Capture the cell that displays the provided text and extract its [x, y] central coordinate. 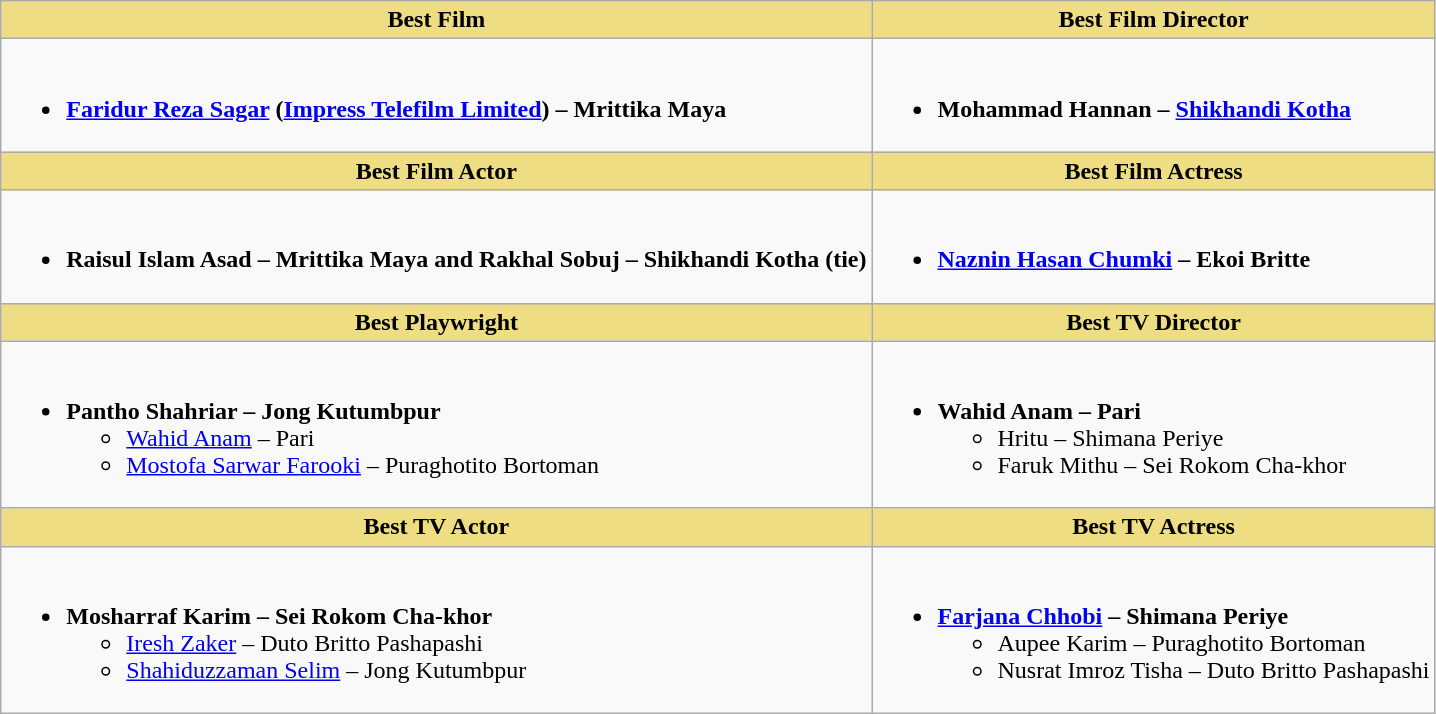
Best Film Actor [436, 171]
Best Film [436, 20]
Raisul Islam Asad – Mrittika Maya and Rakhal Sobuj – Shikhandi Kotha (tie) [436, 246]
Naznin Hasan Chumki – Ekoi Britte [1154, 246]
Faridur Reza Sagar (Impress Telefilm Limited) – Mrittika Maya [436, 96]
Best TV Actor [436, 527]
Best Playwright [436, 322]
Best TV Director [1154, 322]
Best Film Director [1154, 20]
Best TV Actress [1154, 527]
Mosharraf Karim – Sei Rokom Cha-khorIresh Zaker – Duto Britto PashapashiShahiduzzaman Selim – Jong Kutumbpur [436, 630]
Farjana Chhobi – Shimana PeriyeAupee Karim – Puraghotito BortomanNusrat Imroz Tisha – Duto Britto Pashapashi [1154, 630]
Mohammad Hannan – Shikhandi Kotha [1154, 96]
Best Film Actress [1154, 171]
Pantho Shahriar – Jong KutumbpurWahid Anam – PariMostofa Sarwar Farooki – Puraghotito Bortoman [436, 424]
Wahid Anam – PariHritu – Shimana PeriyeFaruk Mithu – Sei Rokom Cha-khor [1154, 424]
